Detect which cell encompasses the target text, then output its (X, Y) center coordinate. 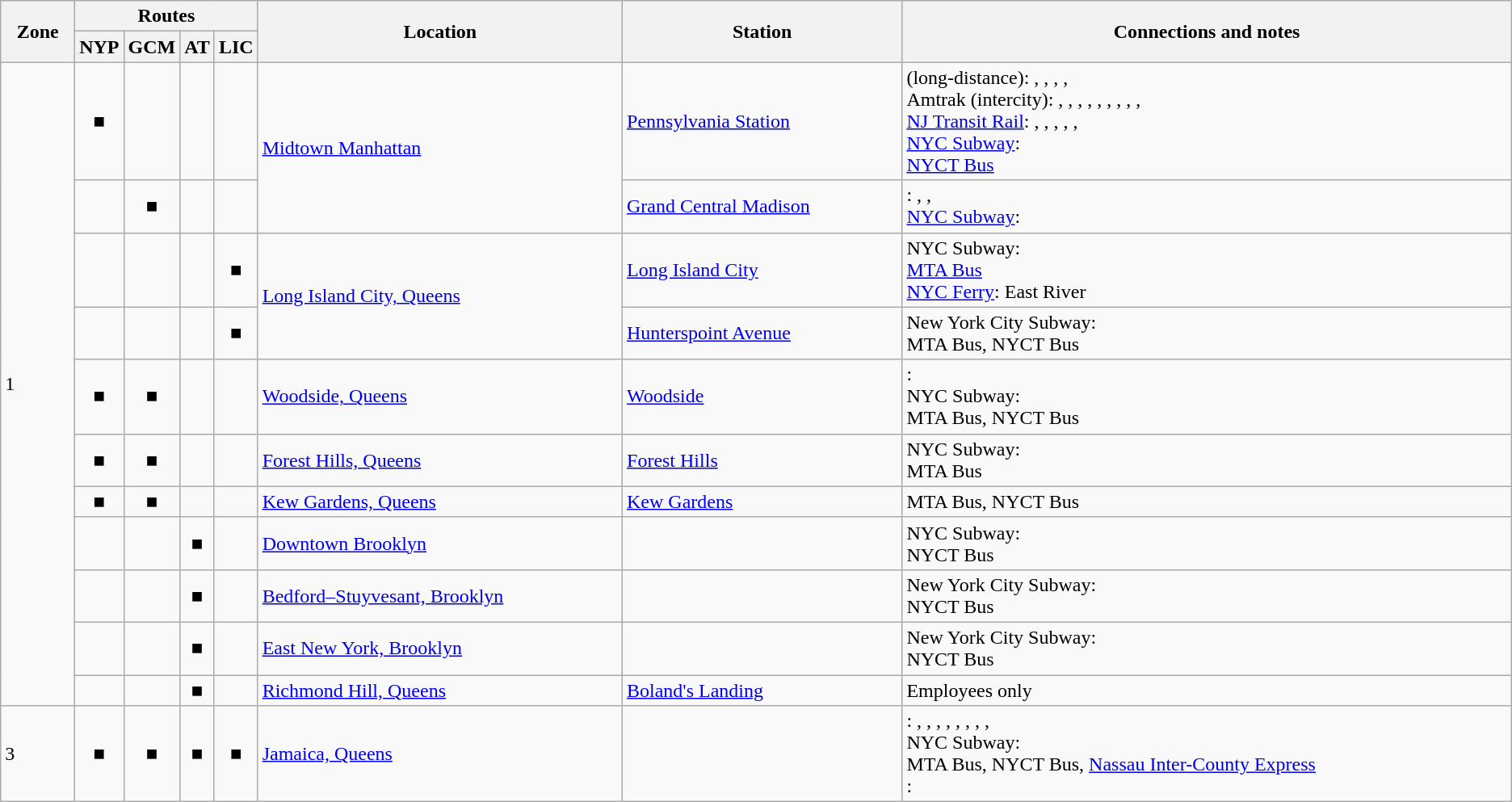
Woodside (762, 397)
Hunterspoint Avenue (762, 333)
Grand Central Madison (762, 207)
NYP (99, 47)
Location (439, 31)
LIC (236, 47)
Downtown Brooklyn (439, 543)
NYC Subway: MTA Bus NYC Ferry: East River (1207, 270)
Employees only (1207, 691)
New York City Subway: MTA Bus, NYCT Bus (1207, 333)
Station (762, 31)
East New York, Brooklyn (439, 648)
Jamaica, Queens (439, 754)
1 (38, 384)
AT (197, 47)
3 (38, 754)
Zone (38, 31)
Kew Gardens, Queens (439, 502)
Bedford–Stuyvesant, Brooklyn (439, 596)
GCM (152, 47)
Connections and notes (1207, 31)
Forest Hills, Queens (439, 460)
Richmond Hill, Queens (439, 691)
: , , NYC Subway: (1207, 207)
Pennsylvania Station (762, 121)
Kew Gardens (762, 502)
NYC Subway: MTA Bus (1207, 460)
Woodside, Queens (439, 397)
: NYC Subway: MTA Bus, NYCT Bus (1207, 397)
Routes (166, 16)
Boland's Landing (762, 691)
Midtown Manhattan (439, 147)
: , , , , , , , , NYC Subway: MTA Bus, NYCT Bus, Nassau Inter-County Express: (1207, 754)
(long-distance): , , , , Amtrak (intercity): , , , , , , , , , NJ Transit Rail: , , , , , NYC Subway: NYCT Bus (1207, 121)
Long Island City, Queens (439, 296)
Forest Hills (762, 460)
MTA Bus, NYCT Bus (1207, 502)
NYC Subway: NYCT Bus (1207, 543)
Long Island City (762, 270)
